Identify which cell holds the provided text, then report its [x, y] central coordinate. 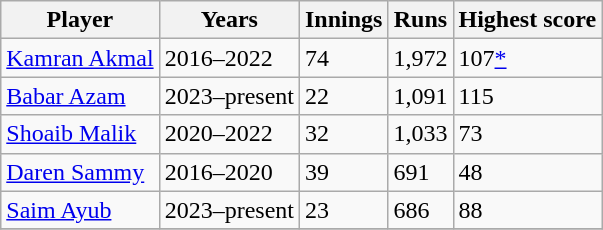
22 [343, 96]
691 [420, 172]
48 [528, 172]
1,033 [420, 134]
Years [229, 20]
Highest score [528, 20]
39 [343, 172]
73 [528, 134]
Shoaib Malik [80, 134]
Daren Sammy [80, 172]
32 [343, 134]
23 [343, 210]
2020–2022 [229, 134]
107* [528, 58]
88 [528, 210]
74 [343, 58]
115 [528, 96]
Kamran Akmal [80, 58]
686 [420, 210]
Player [80, 20]
2016–2022 [229, 58]
Innings [343, 20]
Babar Azam [80, 96]
2016–2020 [229, 172]
Runs [420, 20]
1,091 [420, 96]
1,972 [420, 58]
Saim Ayub [80, 210]
